For the text-containing cell, return its midpoint in (x, y) coordinate format. 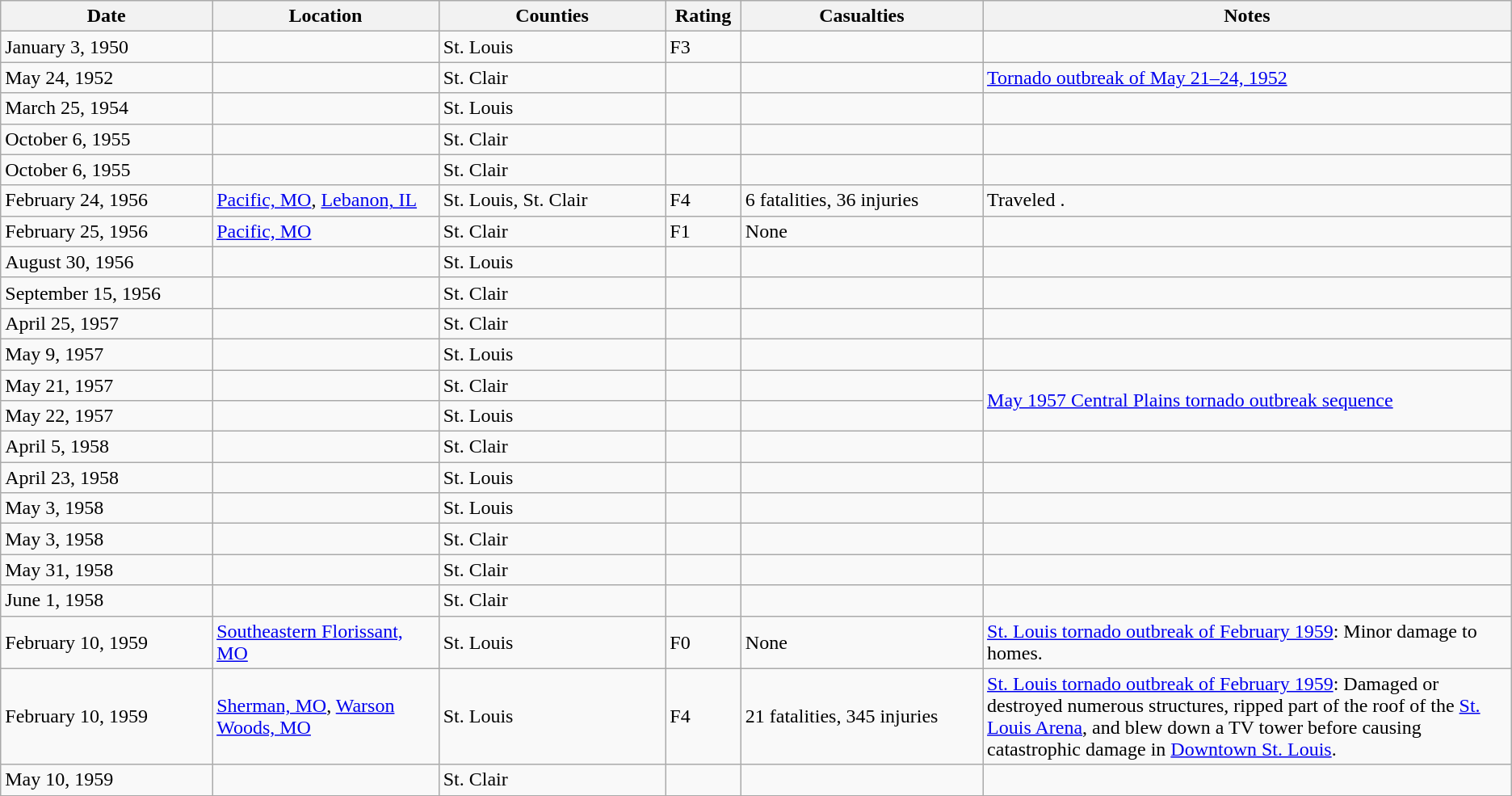
Rating (703, 16)
May 31, 1958 (107, 570)
May 21, 1957 (107, 385)
Pacific, MO, Lebanon, IL (326, 200)
St. Louis tornado outbreak of February 1959: Minor damage to homes. (1247, 642)
Notes (1247, 16)
May 22, 1957 (107, 416)
Casualties (861, 16)
May 24, 1952 (107, 78)
Southeastern Florissant, MO (326, 642)
6 fatalities, 36 injuries (861, 200)
Traveled . (1247, 200)
February 25, 1956 (107, 231)
March 25, 1954 (107, 108)
Date (107, 16)
June 1, 1958 (107, 600)
21 fatalities, 345 injuries (861, 716)
Pacific, MO (326, 231)
F3 (703, 47)
May 9, 1957 (107, 354)
F1 (703, 231)
F0 (703, 642)
April 25, 1957 (107, 323)
September 15, 1956 (107, 293)
Sherman, MO, Warson Woods, MO (326, 716)
April 5, 1958 (107, 447)
May 1957 Central Plains tornado outbreak sequence (1247, 401)
May 10, 1959 (107, 780)
April 23, 1958 (107, 478)
Location (326, 16)
January 3, 1950 (107, 47)
August 30, 1956 (107, 262)
February 24, 1956 (107, 200)
St. Louis, St. Clair (552, 200)
Counties (552, 16)
Tornado outbreak of May 21–24, 1952 (1247, 78)
